Return (X, Y) of the center of cell containing provided text 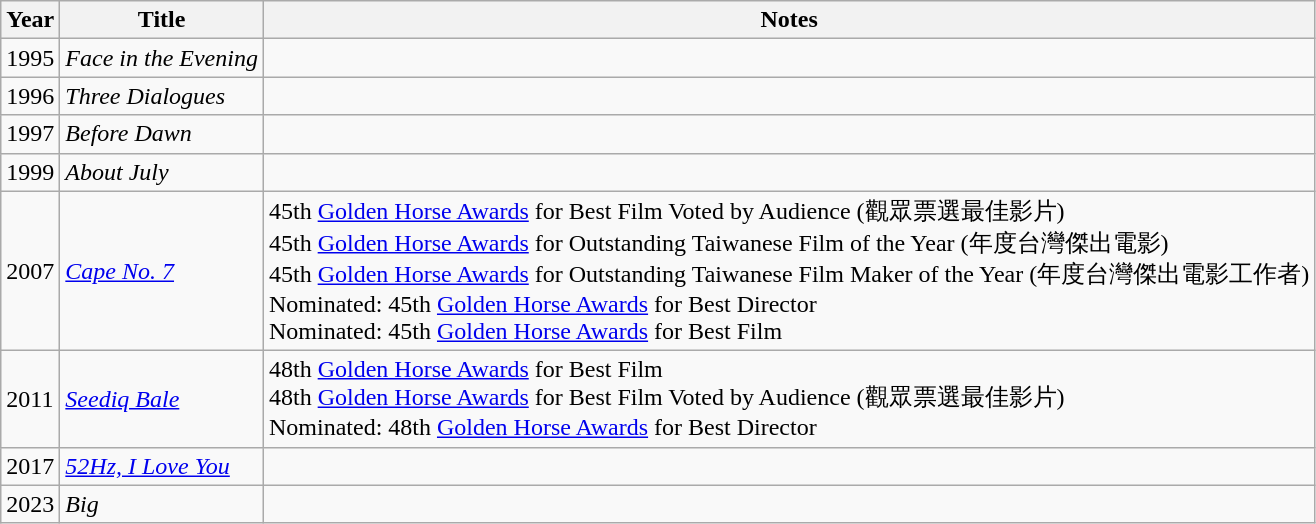
Before Dawn (162, 134)
About July (162, 172)
Cape No. 7 (162, 271)
2007 (30, 271)
Title (162, 20)
Seediq Bale (162, 400)
2011 (30, 400)
Notes (788, 20)
2017 (30, 466)
Big (162, 504)
52Hz, I Love You (162, 466)
2023 (30, 504)
1997 (30, 134)
Year (30, 20)
Three Dialogues (162, 96)
1995 (30, 58)
Face in the Evening (162, 58)
1999 (30, 172)
1996 (30, 96)
